Capture the cell that displays the provided text and extract its (X, Y) central coordinate. 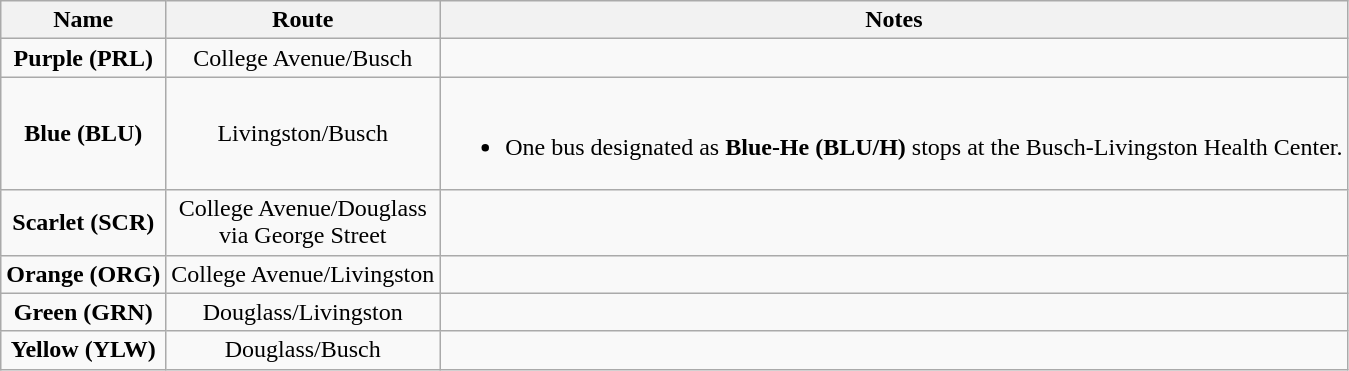
Name (84, 20)
Douglass/Busch (303, 350)
Blue (BLU) (84, 134)
Scarlet (SCR) (84, 222)
One bus designated as Blue-He (BLU/H) stops at the Busch-Livingston Health Center. (894, 134)
Purple (PRL) (84, 58)
Notes (894, 20)
Yellow (YLW) (84, 350)
Green (GRN) (84, 312)
Orange (ORG) (84, 274)
College Avenue/Livingston (303, 274)
Livingston/Busch (303, 134)
Douglass/Livingston (303, 312)
College Avenue/Douglassvia George Street (303, 222)
Route (303, 20)
College Avenue/Busch (303, 58)
